For the text-containing cell, return its midpoint in [X, Y] coordinate format. 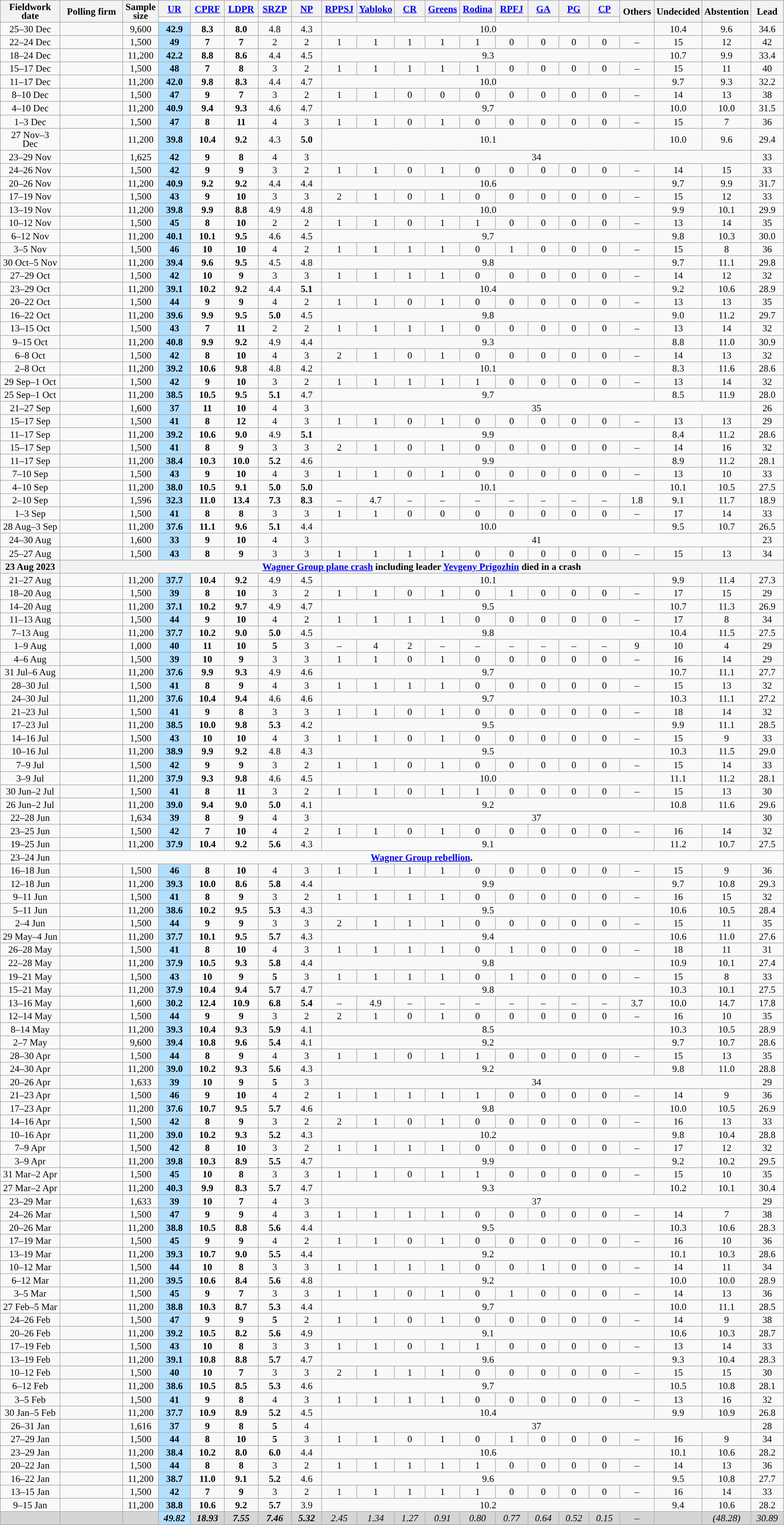
1,625 [141, 157]
23–29 Nov [30, 157]
0.52 [574, 1518]
11.9 [726, 395]
0.80 [477, 1518]
Abstention [726, 12]
29.9 [767, 210]
20–22 Jan [30, 1466]
22–24 Dec [30, 42]
6–12 Mar [30, 1280]
7–10 Sep [30, 474]
3–9 Apr [30, 1161]
39.5 [174, 1280]
27.6 [767, 937]
26–28 May [30, 950]
29.4 [767, 139]
CPRF [208, 8]
20–26 Mar [30, 1228]
Lead [767, 12]
10–12 Mar [30, 1267]
12.4 [208, 1003]
23–29 Oct [30, 289]
5.32 [306, 1518]
2–10 Sep [30, 500]
7.55 [241, 1518]
27–29 Jan [30, 1439]
40.8 [174, 342]
9–15 Jan [30, 1505]
27.3 [767, 580]
13–15 Oct [30, 329]
12–18 Jun [30, 884]
1–9 Aug [30, 646]
20–22 Oct [30, 302]
9–11 Jun [30, 897]
25–30 Dec [30, 29]
21–23 Apr [30, 1095]
34.6 [767, 29]
1.27 [410, 1518]
13–19 Mar [30, 1254]
11–13 Aug [30, 620]
28.4 [767, 910]
21–27 Sep [30, 408]
5–11 Jun [30, 910]
18–20 Aug [30, 593]
29.7 [767, 315]
7–9 Jul [30, 765]
LDPR [241, 8]
23–24 Jun [30, 857]
NP [306, 8]
30 Oct–5 Nov [30, 263]
28–30 Apr [30, 1056]
5.9 [275, 1029]
RPFJ [512, 8]
6.8 [275, 1003]
29.6 [767, 805]
CP [604, 8]
1–3 Dec [30, 122]
Samplesize [141, 12]
17–19 Mar [30, 1241]
Rodina [477, 8]
23–29 Jan [30, 1452]
7.46 [275, 1518]
30.4 [767, 1188]
27.2 [767, 699]
27–29 Oct [30, 276]
40.3 [174, 1188]
3–9 Jul [30, 778]
Undecided [678, 12]
20–26 Feb [30, 1333]
3.9 [306, 1505]
1.8 [637, 500]
24–30 Aug [30, 540]
Greens [443, 8]
10–16 Jul [30, 752]
13–19 Feb [30, 1360]
42.9 [174, 29]
18–24 Dec [30, 56]
0.15 [604, 1518]
48 [174, 69]
28 Aug–3 Sep [30, 527]
0.91 [443, 1518]
26 [767, 408]
8.2 [241, 1333]
6–8 Oct [30, 355]
42.0 [174, 82]
26.8 [767, 1412]
29 Sep–1 Oct [30, 382]
23 [767, 540]
15–17 Dec [30, 69]
16–22 Oct [30, 315]
38.7 [174, 1479]
14–16 Jul [30, 738]
11–17 Dec [30, 82]
10–12 Nov [30, 223]
31 [767, 950]
21–23 Jul [30, 712]
23–25 Jun [30, 831]
38.9 [174, 752]
29 May–4 Jun [30, 937]
9–15 Oct [30, 342]
32.3 [174, 500]
(48.28) [726, 1518]
49 [174, 42]
30.2 [174, 1003]
23 Aug 2023 [30, 566]
3–5 Mar [30, 1294]
RPPSJ [339, 8]
11.4 [726, 580]
2–7 May [30, 1043]
1,000 [141, 646]
1,596 [141, 500]
17–19 Feb [30, 1346]
14–16 Apr [30, 1122]
33.4 [767, 56]
UR [174, 8]
31 Jul–6 Aug [30, 672]
17.8 [767, 1003]
18.9 [767, 500]
1–3 Sep [30, 514]
13–19 Nov [30, 210]
24–30 Apr [30, 1069]
7–9 Apr [30, 1148]
11.7 [726, 500]
25 Sep–1 Oct [30, 395]
20–26 Nov [30, 183]
14–20 Aug [30, 606]
29.5 [767, 1161]
13–16 May [30, 1003]
3–5 Nov [30, 249]
28–30 Jul [30, 686]
20–26 Apr [30, 1082]
27 Mar–2 Apr [30, 1188]
7–13 Aug [30, 633]
24–30 Jul [30, 699]
8.7 [241, 1307]
25–27 Aug [30, 554]
39.6 [174, 315]
23–29 Mar [30, 1201]
42.2 [174, 56]
Yabloko [376, 8]
15–21 May [30, 989]
31.5 [767, 108]
2–4 Jun [30, 923]
40.1 [174, 236]
1,634 [141, 818]
Others [637, 12]
1,616 [141, 1426]
24–26 Mar [30, 1214]
3–5 Feb [30, 1399]
27.4 [767, 963]
24–26 Nov [30, 170]
Polling firm [91, 12]
18.93 [208, 1518]
17–23 Jul [30, 725]
16–22 Jan [30, 1479]
30 Jan–5 Feb [30, 1412]
30.9 [767, 342]
PG [574, 8]
29.8 [767, 263]
32.2 [767, 82]
6.0 [275, 1452]
SRZP [275, 8]
30 Jun–2 Jul [30, 791]
27 Nov–3 Dec [30, 139]
27 Feb–5 Mar [30, 1307]
GA [543, 8]
13–15 Jan [30, 1492]
14.7 [726, 1003]
Fieldwork date [30, 12]
26.5 [767, 527]
21–27 Aug [30, 580]
49.82 [174, 1518]
30.89 [767, 1518]
12–14 May [30, 1016]
3.7 [637, 1003]
22–28 May [30, 963]
19–21 May [30, 977]
1.34 [376, 1518]
31 Mar–2 Apr [30, 1175]
4–10 Dec [30, 108]
29.3 [767, 884]
2–8 Oct [30, 368]
0.64 [543, 1518]
29.0 [767, 752]
Wagner Group plane crash including leader Yevgeny Prigozhin died in a crash [422, 566]
17–23 Apr [30, 1109]
30.0 [767, 236]
19–25 Jun [30, 844]
11.3 [726, 606]
13.4 [241, 500]
6–12 Nov [30, 236]
37.1 [174, 606]
16–18 Jun [30, 871]
4–10 Sep [30, 487]
22–28 Jun [30, 818]
10–16 Apr [30, 1135]
28.0 [767, 395]
2.45 [339, 1518]
7.3 [275, 500]
24–26 Feb [30, 1320]
31.7 [767, 183]
6–12 Feb [30, 1386]
4–6 Aug [30, 659]
10–12 Feb [30, 1373]
8–10 Dec [30, 95]
26–31 Jan [30, 1426]
CR [410, 8]
26 Jun–2 Jul [30, 805]
Wagner Group rebellion. [422, 857]
8–14 May [30, 1029]
17–19 Nov [30, 197]
28 [767, 1426]
28.7 [767, 1333]
38.0 [174, 487]
0.77 [512, 1518]
